Determine the (X, Y) coordinate at the center of the cell enclosing the given text.  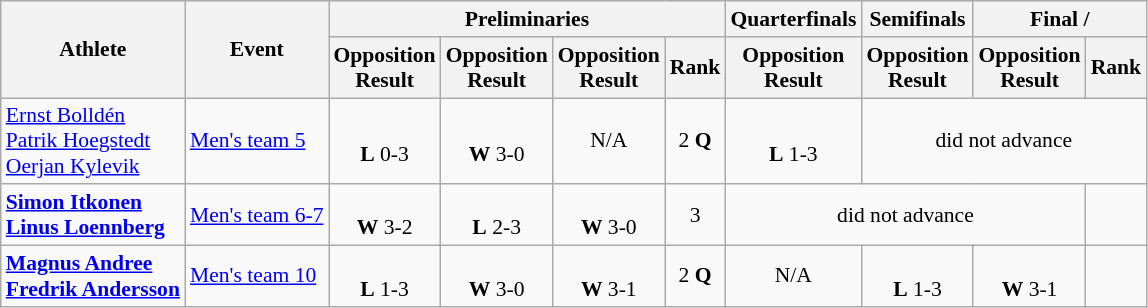
L 2-3 (497, 216)
Athlete (93, 50)
Final / (1060, 19)
L 0-3 (384, 142)
Preliminaries (526, 19)
3 (696, 216)
W 3-2 (384, 216)
Simon Itkonen Linus Loennberg (93, 216)
Men's team 5 (257, 142)
Quarterfinals (793, 19)
Semifinals (917, 19)
Men's team 10 (257, 276)
Magnus Andree Fredrik Andersson (93, 276)
Event (257, 50)
Men's team 6-7 (257, 216)
Ernst Bolldén Patrik Hoegstedt Oerjan Kylevik (93, 142)
